For the text-containing cell, return its midpoint in [x, y] coordinate format. 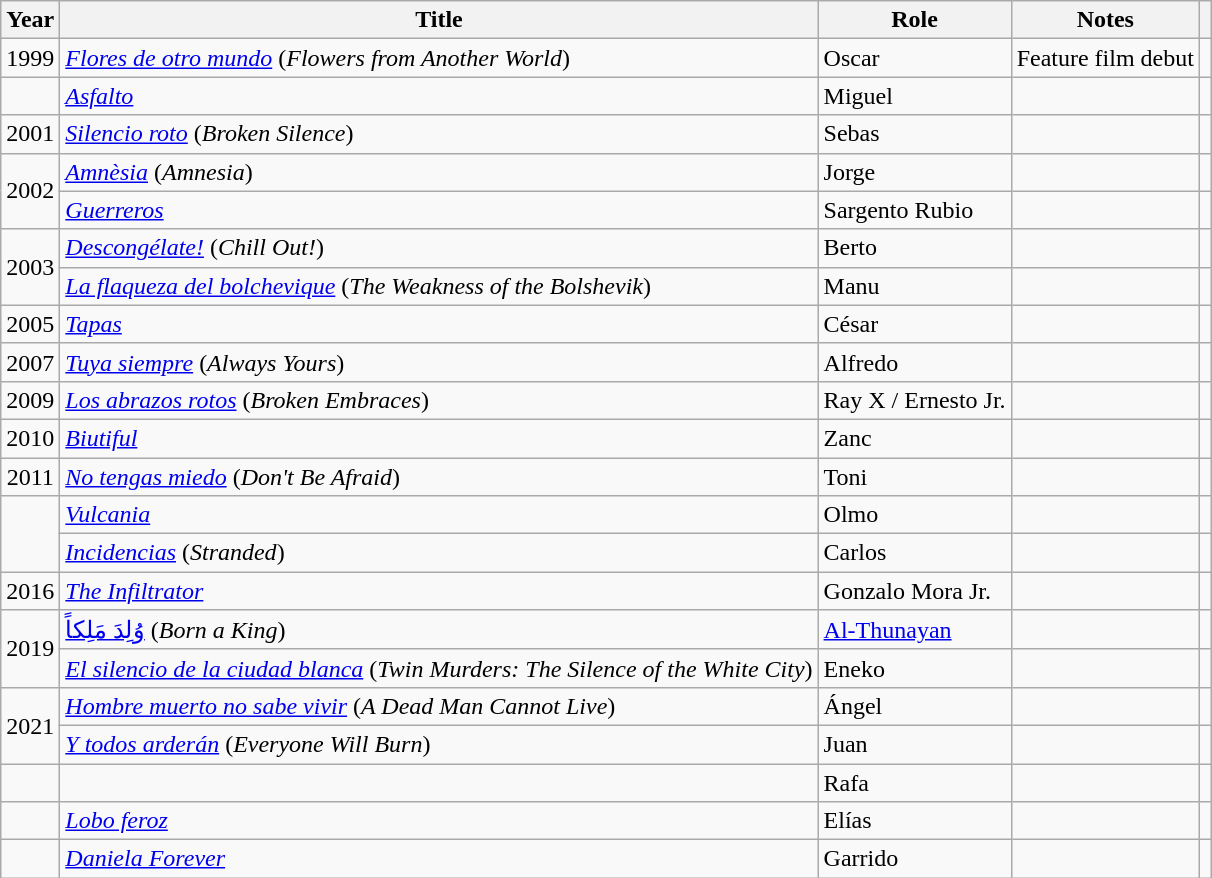
Asfalto [439, 96]
Toni [914, 477]
Carlos [914, 553]
Flores de otro mundo (Flowers from Another World) [439, 58]
César [914, 324]
2002 [30, 191]
Ángel [914, 706]
Eneko [914, 668]
2021 [30, 725]
2009 [30, 400]
2007 [30, 362]
2003 [30, 267]
1999 [30, 58]
2010 [30, 438]
وُلِدَ مَلِكاً (Born a King) [439, 630]
El silencio de la ciudad blanca (Twin Murders: The Silence of the White City) [439, 668]
Miguel [914, 96]
Notes [1105, 20]
Hombre muerto no sabe vivir (A Dead Man Cannot Live) [439, 706]
The Infiltrator [439, 591]
2016 [30, 591]
Elías [914, 821]
Daniela Forever [439, 859]
Tuya siempre (Always Yours) [439, 362]
Descongélate! (Chill Out!) [439, 248]
Oscar [914, 58]
Al-Thunayan [914, 630]
Amnèsia (Amnesia) [439, 172]
Vulcania [439, 515]
2005 [30, 324]
Olmo [914, 515]
Sebas [914, 134]
Silencio roto (Broken Silence) [439, 134]
Incidencias (Stranded) [439, 553]
Title [439, 20]
Manu [914, 286]
2001 [30, 134]
Alfredo [914, 362]
Gonzalo Mora Jr. [914, 591]
Sargento Rubio [914, 210]
Y todos arderán (Everyone Will Burn) [439, 744]
2019 [30, 649]
Biutiful [439, 438]
No tengas miedo (Don't Be Afraid) [439, 477]
Rafa [914, 783]
Role [914, 20]
Los abrazos rotos (Broken Embraces) [439, 400]
2011 [30, 477]
Ray X / Ernesto Jr. [914, 400]
Juan [914, 744]
La flaqueza del bolchevique (The Weakness of the Bolshevik) [439, 286]
Tapas [439, 324]
Feature film debut [1105, 58]
Year [30, 20]
Zanc [914, 438]
Berto [914, 248]
Garrido [914, 859]
Lobo feroz [439, 821]
Guerreros [439, 210]
Jorge [914, 172]
